Determine the (X, Y) coordinate at the center of the cell enclosing the given text.  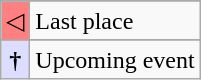
Last place (115, 21)
Upcoming event (115, 59)
† (16, 59)
◁ (16, 21)
